Extract the (X, Y) coordinate from the center of the cell holding the provided text.  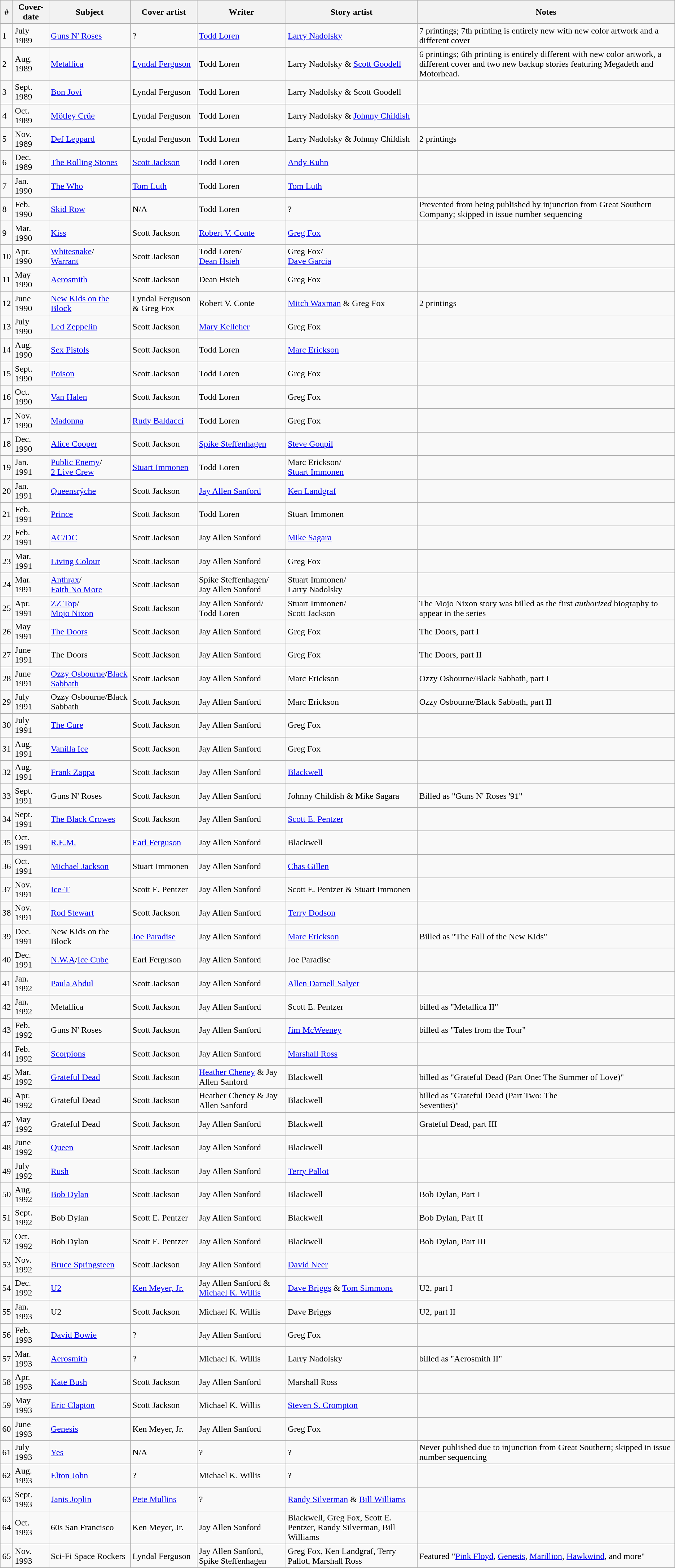
Jay Allen Sanford & Michael K. Willis (241, 1288)
41 (6, 983)
Yes (89, 1453)
25 (6, 608)
Public Enemy/2 Live Crew (89, 467)
Sci-Fi Space Rockers (89, 1556)
Oct. 1992 (31, 1241)
Paula Abdul (89, 983)
July 1993 (31, 1453)
Sex Pistols (89, 350)
7 (6, 186)
51 (6, 1218)
Vanilla Ice (89, 749)
Cover artist (164, 12)
32 (6, 772)
53 (6, 1264)
27 (6, 655)
Steve Goupil (351, 444)
59 (6, 1405)
22 (6, 538)
Pete Mullins (164, 1500)
17 (6, 420)
U2, part II (546, 1311)
24 (6, 585)
3 (6, 92)
Notes (546, 12)
Todd Loren/Dean Hsieh (241, 256)
Ozzy Osbourne/Black Sabbath, part II (546, 702)
55 (6, 1311)
Jan. 1990 (31, 186)
Blackwell, Greg Fox, Scott E. Pentzer, Randy Silverman, Bill Williams (351, 1528)
62 (6, 1476)
Whitesnake/Warrant (89, 256)
Apr. 1990 (31, 256)
64 (6, 1528)
Kate Bush (89, 1382)
Ken Landgraf (351, 491)
Elton John (89, 1476)
Aug. 1990 (31, 350)
Mötley Crüe (89, 115)
May 1993 (31, 1405)
39 (6, 936)
Bruce Springsteen (89, 1264)
Ozzy Osbourne/Black Sabbath, part I (546, 678)
1 (6, 35)
Steven S. Crompton (351, 1405)
60s San Francisco (89, 1528)
Billed as "Guns N' Roses '91" (546, 796)
Anthrax/Faith No More (89, 585)
40 (6, 960)
Aug. 1992 (31, 1195)
Genesis (89, 1429)
Sept. 1993 (31, 1500)
June 1992 (31, 1148)
Nov. 1993 (31, 1556)
Def Leppard (89, 139)
58 (6, 1382)
9 (6, 233)
Mitch Waxman & Greg Fox (351, 303)
Eric Clapton (89, 1405)
U2, part I (546, 1288)
The Rolling Stones (89, 162)
Frank Zappa (89, 772)
Oct. 1993 (31, 1528)
Cover-date (31, 12)
8 (6, 209)
16 (6, 397)
Dave Briggs (351, 1311)
30 (6, 725)
Bob Dylan, Part I (546, 1195)
Queen (89, 1148)
The Mojo Nixon story was billed as the first authorized biography to appear in the series (546, 608)
Dean Hsieh (241, 280)
May 1991 (31, 632)
Terry Dodson (351, 913)
billed as "Tales from the Tour" (546, 1030)
52 (6, 1241)
34 (6, 819)
4 (6, 115)
42 (6, 1006)
11 (6, 280)
Poison (89, 373)
Aug. 1993 (31, 1476)
46 (6, 1101)
Mar. 1990 (31, 233)
43 (6, 1030)
Dec. 1990 (31, 444)
Spike Steffenhagen (241, 444)
19 (6, 467)
2 (6, 64)
Rod Stewart (89, 913)
Never published due to injunction from Great Southern; skipped in issue number sequencing (546, 1453)
Feb. 1990 (31, 209)
Van Halen (89, 397)
14 (6, 350)
July 1992 (31, 1171)
R.E.M. (89, 843)
Mar. 1993 (31, 1358)
26 (6, 632)
The Doors, part II (546, 655)
David Neer (351, 1264)
billed as "Aerosmith II" (546, 1358)
Bon Jovi (89, 92)
48 (6, 1148)
The Cure (89, 725)
Dec. 1992 (31, 1288)
61 (6, 1453)
Queensrÿche (89, 491)
Jim McWeeney (351, 1030)
July 1990 (31, 327)
Grateful Dead, part III (546, 1124)
Rudy Baldacci (164, 420)
63 (6, 1500)
Aug. 1989 (31, 64)
Prevented from being published by injunction from Great Southern Company; skipped in issue number sequencing (546, 209)
Greg Fox/ Dave Garcia (351, 256)
Lyndal Ferguson & Greg Fox (164, 303)
Jay Allen Sanford, Spike Steffenhagen (241, 1556)
20 (6, 491)
Sept. 1989 (31, 92)
Allen Darnell Salyer (351, 983)
Billed as "The Fall of the New Kids" (546, 936)
Oct. 1989 (31, 115)
Sept. 1992 (31, 1218)
Bob Dylan, Part III (546, 1241)
44 (6, 1053)
Stuart Immonen/Scott Jackson (351, 608)
Nov. 1992 (31, 1264)
The Who (89, 186)
31 (6, 749)
billed as "Grateful Dead (Part One: The Summer of Love)" (546, 1077)
The Black Crowes (89, 819)
Andy Kuhn (351, 162)
billed as "Grateful Dead (Part Two: TheSeventies)" (546, 1101)
57 (6, 1358)
Sept. 1990 (31, 373)
Led Zeppelin (89, 327)
Feb. 1993 (31, 1335)
13 (6, 327)
65 (6, 1556)
Randy Silverman & Bill Williams (351, 1500)
Johnny Childish & Mike Sagara (351, 796)
60 (6, 1429)
June 1990 (31, 303)
Skid Row (89, 209)
37 (6, 890)
7 printings; 7th printing is entirely new with new color artwork and a different cover (546, 35)
Michael Jackson (89, 866)
56 (6, 1335)
Subject (89, 12)
21 (6, 514)
Jan. 1993 (31, 1311)
May 1990 (31, 280)
6 (6, 162)
18 (6, 444)
Dec. 1989 (31, 162)
23 (6, 561)
Mar. 1992 (31, 1077)
Prince (89, 514)
May 1992 (31, 1124)
Terry Pallot (351, 1171)
5 (6, 139)
50 (6, 1195)
Marc Erickson/Stuart Immonen (351, 467)
Living Colour (89, 561)
Bob Dylan, Part II (546, 1218)
Madonna (89, 420)
Scott E. Pentzer & Stuart Immonen (351, 890)
Ice-T (89, 890)
38 (6, 913)
33 (6, 796)
Writer (241, 12)
June 1993 (31, 1429)
Chas Gillen (351, 866)
10 (6, 256)
12 (6, 303)
N.W.A/Ice Cube (89, 960)
45 (6, 1077)
Mary Kelleher (241, 327)
billed as "Metallica II" (546, 1006)
Dave Briggs & Tom Simmons (351, 1288)
Greg Fox, Ken Landgraf, Terry Pallot, Marshall Ross (351, 1556)
Alice Cooper (89, 444)
Scorpions (89, 1053)
David Bowie (89, 1335)
15 (6, 373)
Kiss (89, 233)
July 1989 (31, 35)
Spike Steffenhagen/Jay Allen Sanford (241, 585)
29 (6, 702)
Apr. 1991 (31, 608)
35 (6, 843)
49 (6, 1171)
Oct. 1990 (31, 397)
# (6, 12)
36 (6, 866)
28 (6, 678)
Featured "Pink Floyd, Genesis, Marillion, Hawkwind, and more" (546, 1556)
Stuart Immonen/Larry Nadolsky (351, 585)
Jay Allen Sanford/Todd Loren (241, 608)
Rush (89, 1171)
Nov. 1990 (31, 420)
Mike Sagara (351, 538)
54 (6, 1288)
Apr. 1993 (31, 1382)
ZZ Top/Mojo Nixon (89, 608)
Nov. 1989 (31, 139)
Story artist (351, 12)
The Doors, part I (546, 632)
Janis Joplin (89, 1500)
47 (6, 1124)
AC/DC (89, 538)
Apr. 1992 (31, 1101)
